Output the [x, y] coordinate of the center of the cell containing the given text.  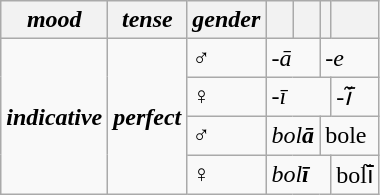
bole [350, 135]
indicative [54, 116]
tense [148, 20]
-e [350, 58]
bolā [293, 135]
gender [226, 20]
bolī [298, 174]
-ī [298, 97]
-ī̃ [355, 97]
bolī̃ [355, 174]
perfect [148, 116]
mood [54, 20]
-ā [293, 58]
